Determine the (x, y) coordinate at the center of the cell enclosing the given text.  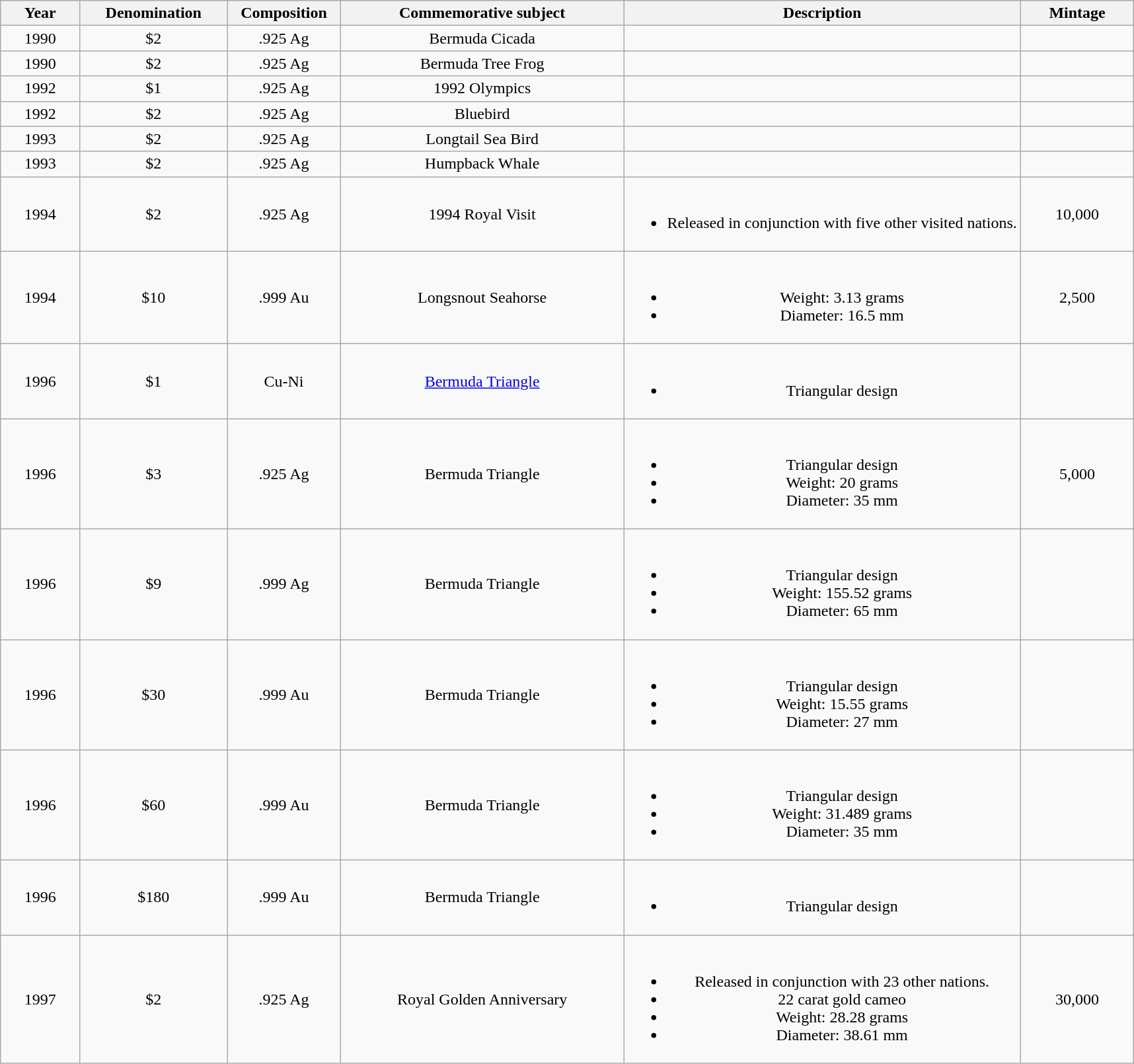
Weight: 3.13 gramsDiameter: 16.5 mm (822, 297)
30,000 (1077, 999)
Composition (284, 13)
Triangular designWeight: 15.55 gramsDiameter: 27 mm (822, 695)
Denomination (153, 13)
Longsnout Seahorse (482, 297)
$60 (153, 805)
$3 (153, 473)
Bermuda Tree Frog (482, 63)
Royal Golden Anniversary (482, 999)
Released in conjunction with 23 other nations.22 carat gold cameoWeight: 28.28 gramsDiameter: 38.61 mm (822, 999)
Longtail Sea Bird (482, 139)
Bermuda Cicada (482, 38)
1992 Olympics (482, 89)
Bluebird (482, 114)
Mintage (1077, 13)
$180 (153, 897)
Description (822, 13)
$30 (153, 695)
Commemorative subject (482, 13)
Triangular designWeight: 20 gramsDiameter: 35 mm (822, 473)
1994 Royal Visit (482, 214)
Triangular designWeight: 155.52 gramsDiameter: 65 mm (822, 584)
Triangular designWeight: 31.489 gramsDiameter: 35 mm (822, 805)
10,000 (1077, 214)
$9 (153, 584)
5,000 (1077, 473)
Humpback Whale (482, 164)
.999 Ag (284, 584)
2,500 (1077, 297)
Cu-Ni (284, 381)
1997 (40, 999)
$10 (153, 297)
Released in conjunction with five other visited nations. (822, 214)
Year (40, 13)
